For the text-containing cell, return its midpoint in (X, Y) coordinate format. 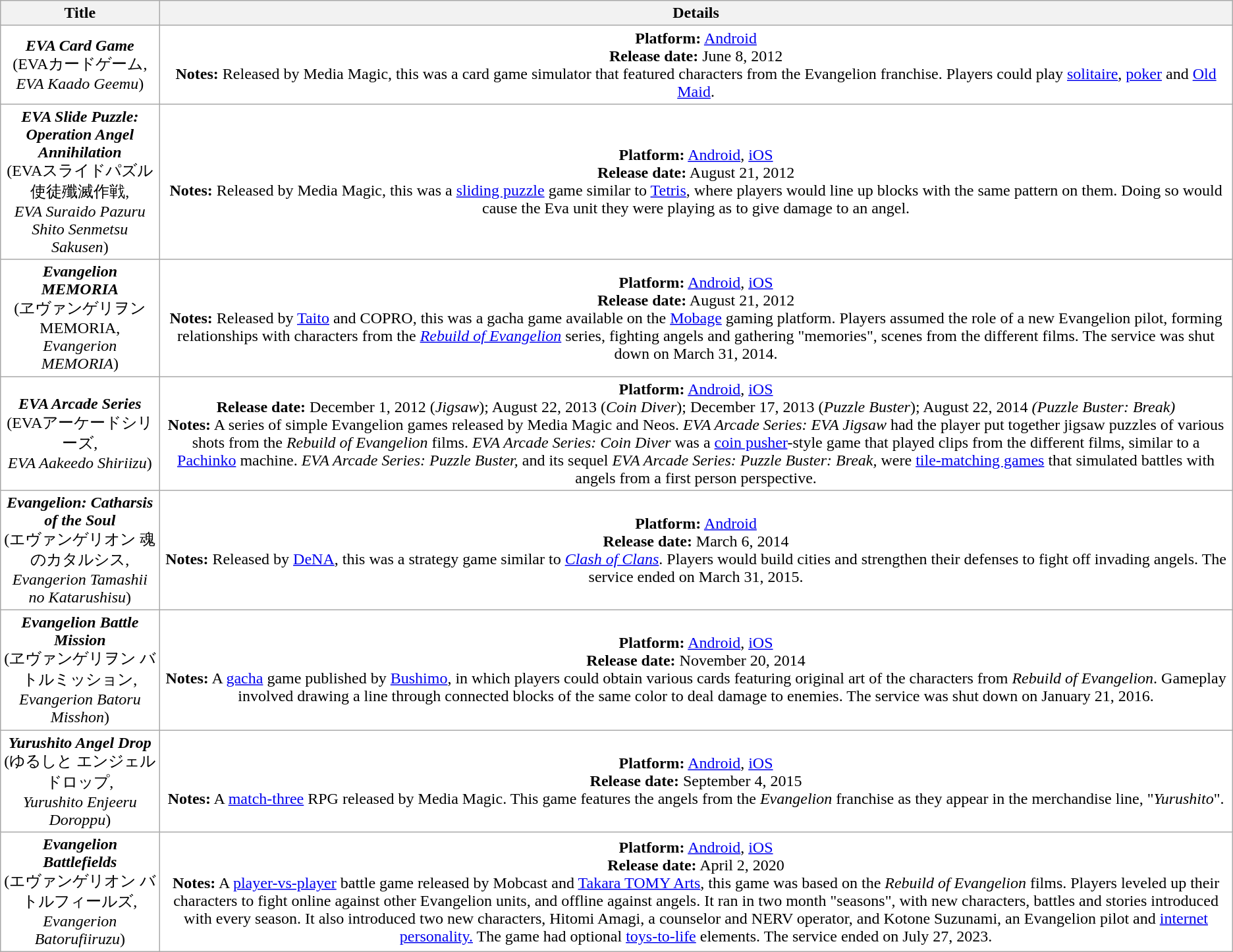
Evangelion Battle Mission(ヱヴァンゲリヲン バトルミッション,Evangerion Batoru Misshon) (80, 670)
Evangelion Battlefields(エヴァンゲリオン バトルフィールズ,Evangerion Batorufiiruzu) (80, 892)
EVA Arcade Series(EVAアーケードシリーズ,EVA Aakeedo Shiriizu) (80, 433)
Evangelion MEMORIA(ヱヴァンゲリヲン MEMORIA,Evangerion MEMORIA) (80, 318)
Title (80, 13)
Yurushito Angel Drop(ゆるしと エンジェルドロップ,Yurushito Enjeeru Doroppu) (80, 781)
EVA Card Game(EVAカードゲーム,EVA Kaado Geemu) (80, 65)
EVA Slide Puzzle: Operation Angel Annihilation(EVAスライドパズル 使徒殲滅作戦,EVA Suraido Pazuru Shito Senmetsu Sakusen) (80, 182)
Details (696, 13)
Evangelion: Catharsis of the Soul(エヴァンゲリオン 魂のカタルシス,Evangerion Tamashii no Katarushisu) (80, 550)
